For the text-containing cell, return its midpoint in (X, Y) coordinate format. 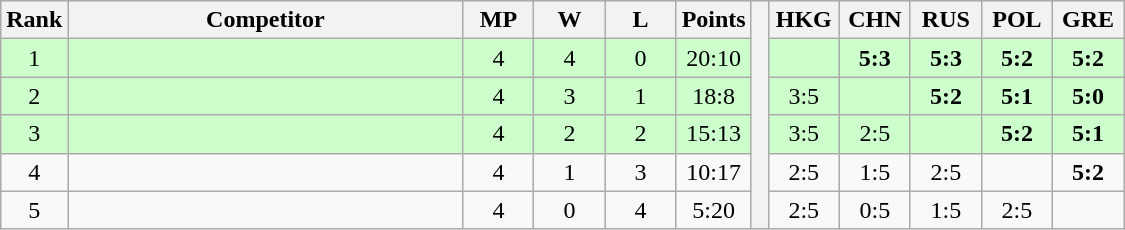
L (640, 20)
CHN (874, 20)
5 (34, 210)
HKG (804, 20)
GRE (1088, 20)
15:13 (714, 134)
0:5 (874, 210)
20:10 (714, 58)
RUS (946, 20)
W (570, 20)
5:20 (714, 210)
MP (498, 20)
Rank (34, 20)
5:0 (1088, 96)
Points (714, 20)
Competitor (266, 20)
POL (1016, 20)
10:17 (714, 172)
18:8 (714, 96)
